Identify which cell holds the provided text, then report its [X, Y] central coordinate. 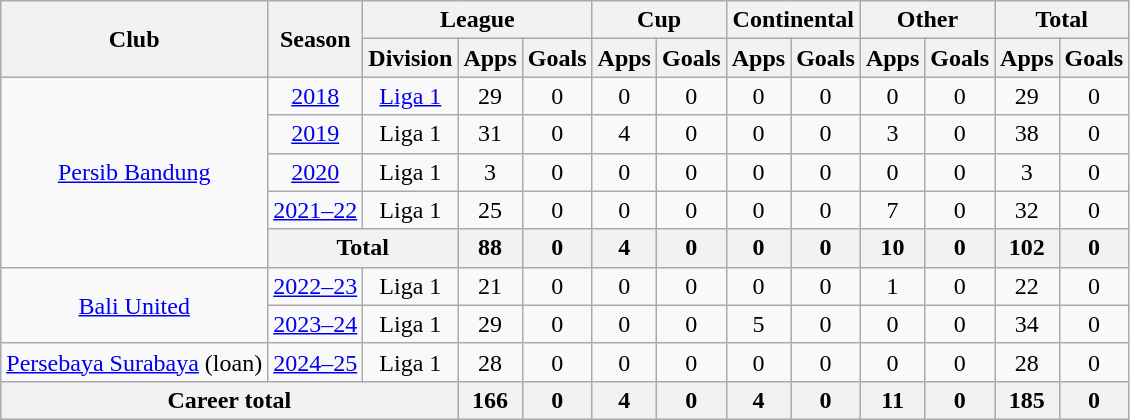
32 [1027, 210]
2023–24 [316, 324]
2024–25 [316, 362]
2022–23 [316, 286]
38 [1027, 134]
102 [1027, 248]
2019 [316, 134]
88 [490, 248]
11 [892, 400]
7 [892, 210]
League [478, 20]
10 [892, 248]
Other [927, 20]
5 [758, 324]
Persib Bandung [134, 172]
185 [1027, 400]
Cup [659, 20]
34 [1027, 324]
Continental [793, 20]
Club [134, 39]
Division [410, 58]
2021–22 [316, 210]
Career total [230, 400]
Persebaya Surabaya (loan) [134, 362]
166 [490, 400]
Bali United [134, 305]
2020 [316, 172]
21 [490, 286]
22 [1027, 286]
25 [490, 210]
1 [892, 286]
31 [490, 134]
Season [316, 39]
2018 [316, 96]
